Determine the [X, Y] coordinate at the center of the cell enclosing the given text.  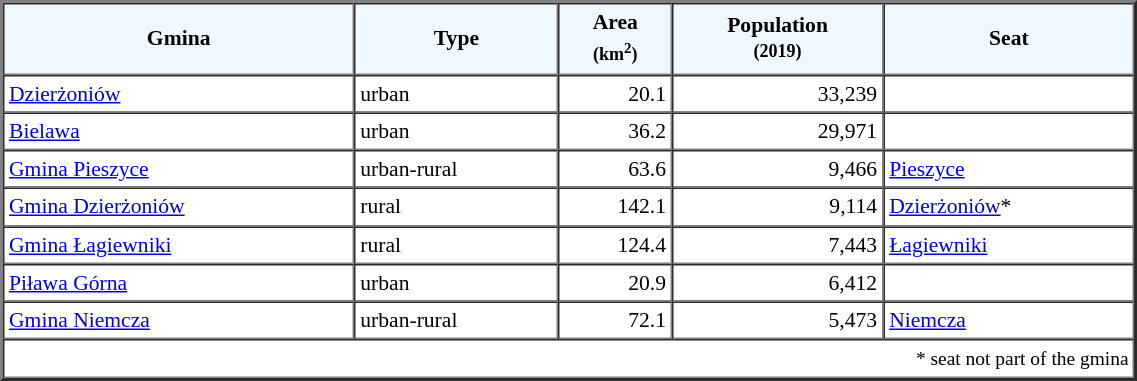
* seat not part of the gmina [569, 359]
29,971 [778, 131]
33,239 [778, 93]
142.1 [616, 207]
Gmina Łagiewniki [178, 245]
Gmina Dzierżoniów [178, 207]
9,466 [778, 169]
Seat [1008, 38]
36.2 [616, 131]
Population(2019) [778, 38]
124.4 [616, 245]
20.1 [616, 93]
Gmina Niemcza [178, 321]
Piława Górna [178, 283]
Gmina [178, 38]
5,473 [778, 321]
Pieszyce [1008, 169]
Type [456, 38]
Łagiewniki [1008, 245]
7,443 [778, 245]
Gmina Pieszyce [178, 169]
Niemcza [1008, 321]
Area(km2) [616, 38]
20.9 [616, 283]
9,114 [778, 207]
6,412 [778, 283]
Bielawa [178, 131]
Dzierżoniów* [1008, 207]
72.1 [616, 321]
63.6 [616, 169]
Dzierżoniów [178, 93]
